From the cell containing the given text, extract its center point as (X, Y) coordinate. 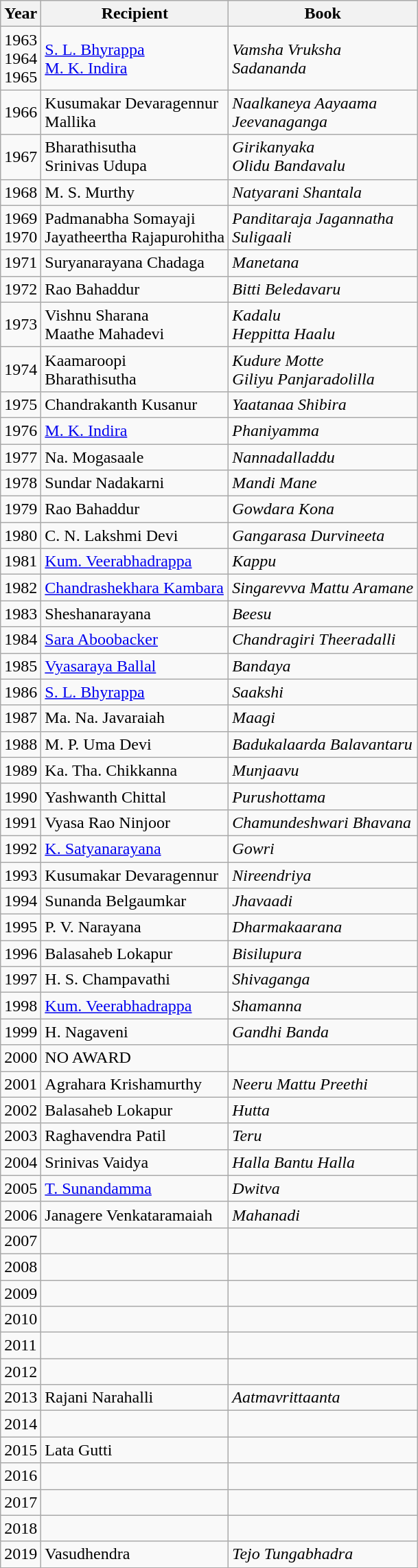
Raghavendra Patil (135, 1136)
NO AWARD (135, 1058)
1968 (21, 192)
1979 (21, 509)
Chandragiri Theeradalli (323, 640)
Sundar Nadakarni (135, 483)
Teru (323, 1136)
1976 (21, 430)
Vyasaraya Ballal (135, 666)
Gowri (323, 849)
Rajani Narahalli (135, 1398)
Maagi (323, 718)
Dwitva (323, 1188)
Badukalaarda Balavantaru (323, 744)
S. L. Bhyrappa M. K. Indira (135, 58)
2007 (21, 1241)
Ma. Na. Javaraiah (135, 718)
Nireendriya (323, 875)
Mandi Mane (323, 483)
M. K. Indira (135, 430)
Recipient (135, 14)
1977 (21, 457)
Ka. Tha. Chikkanna (135, 770)
2016 (21, 1476)
1988 (21, 744)
Natyarani Shantala (323, 192)
1966 (21, 113)
Vyasa Rao Ninjoor (135, 822)
2001 (21, 1084)
2014 (21, 1424)
Chandrashekhara Kambara (135, 588)
Suryanarayana Chadaga (135, 263)
Srinivas Vaidya (135, 1162)
Tejo Tungabhadra (323, 1554)
1984 (21, 640)
Agrahara Krishamurthy (135, 1084)
Book (323, 14)
1989 (21, 770)
Bisilupura (323, 954)
Shivaganga (323, 980)
Kaamaroopi Bharathisutha (135, 369)
T. Sunandamma (135, 1188)
1987 (21, 718)
K. Satyanarayana (135, 849)
1978 (21, 483)
Purushottama (323, 796)
1986 (21, 692)
Kudure Motte Giliyu Panjaradolilla (323, 369)
1975 (21, 404)
H. Nagaveni (135, 1032)
1974 (21, 369)
1972 (21, 289)
2006 (21, 1214)
Saakshi (323, 692)
Year (21, 14)
Naalkaneya Aayaama Jeevanaganga (323, 113)
2017 (21, 1502)
1997 (21, 980)
Janagere Venkataramaiah (135, 1214)
2008 (21, 1267)
Gowdara Kona (323, 509)
2000 (21, 1058)
1994 (21, 901)
Kadalu Heppitta Haalu (323, 324)
1999 (21, 1032)
Vishnu Sharana Maathe Mahadevi (135, 324)
2003 (21, 1136)
Kusumakar Devaragennur (135, 875)
1973 (21, 324)
Mahanadi (323, 1214)
1982 (21, 588)
2018 (21, 1528)
Girikanyaka Olidu Bandavalu (323, 157)
Sara Aboobacker (135, 640)
19691970 (21, 228)
Kusumakar Devaragennur Mallika (135, 113)
M. P. Uma Devi (135, 744)
Panditaraja Jagannatha Suligaali (323, 228)
2002 (21, 1110)
Singarevva Mattu Aramane (323, 588)
1998 (21, 1006)
2012 (21, 1372)
Bandaya (323, 666)
Jhavaadi (323, 901)
Nannadalladdu (323, 457)
Padmanabha Somayaji Jayatheertha Rajapurohitha (135, 228)
1995 (21, 927)
Vamsha Vruksha Sadananda (323, 58)
196319641965 (21, 58)
2013 (21, 1398)
Sheshanarayana (135, 614)
Chandrakanth Kusanur (135, 404)
1985 (21, 666)
1983 (21, 614)
2004 (21, 1162)
Munjaavu (323, 770)
1980 (21, 535)
1991 (21, 822)
Chamundeshwari Bhavana (323, 822)
Gandhi Banda (323, 1032)
Yaatanaa Shibira (323, 404)
Sunanda Belgaumkar (135, 901)
Hutta (323, 1110)
2011 (21, 1346)
2009 (21, 1293)
1981 (21, 562)
H. S. Champavathi (135, 980)
Aatmavrittaanta (323, 1398)
Manetana (323, 263)
Shamanna (323, 1006)
Dharmakaarana (323, 927)
Vasudhendra (135, 1554)
C. N. Lakshmi Devi (135, 535)
1990 (21, 796)
1996 (21, 954)
Kappu (323, 562)
2005 (21, 1188)
1971 (21, 263)
2015 (21, 1450)
1992 (21, 849)
Neeru Mattu Preethi (323, 1084)
S. L. Bhyrappa (135, 692)
M. S. Murthy (135, 192)
2010 (21, 1319)
P. V. Narayana (135, 927)
Bitti Beledavaru (323, 289)
Phaniyamma (323, 430)
2019 (21, 1554)
Yashwanth Chittal (135, 796)
Lata Gutti (135, 1450)
Halla Bantu Halla (323, 1162)
1993 (21, 875)
Bharathisutha Srinivas Udupa (135, 157)
Beesu (323, 614)
Na. Mogasaale (135, 457)
1967 (21, 157)
Gangarasa Durvineeta (323, 535)
